Extract the [X, Y] coordinate from the center of the cell holding the provided text.  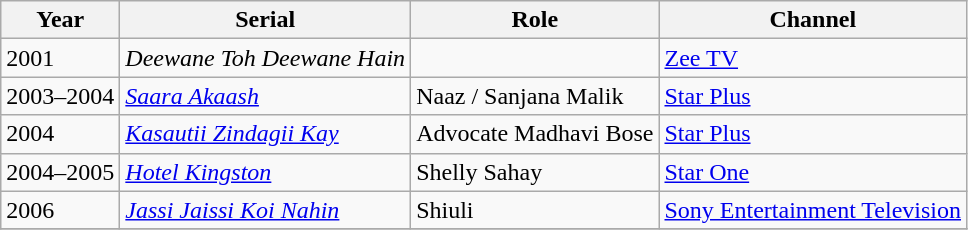
Zee TV [813, 58]
Kasautii Zindagii Kay [266, 134]
Deewane Toh Deewane Hain [266, 58]
Shiuli [535, 210]
Saara Akaash [266, 96]
Jassi Jaissi Koi Nahin [266, 210]
Shelly Sahay [535, 172]
Role [535, 20]
Star One [813, 172]
2006 [60, 210]
2001 [60, 58]
2004 [60, 134]
Channel [813, 20]
Year [60, 20]
Hotel Kingston [266, 172]
Serial [266, 20]
2003–2004 [60, 96]
2004–2005 [60, 172]
Sony Entertainment Television [813, 210]
Naaz / Sanjana Malik [535, 96]
Advocate Madhavi Bose [535, 134]
